Output the (X, Y) coordinate of the center of the cell containing the given text.  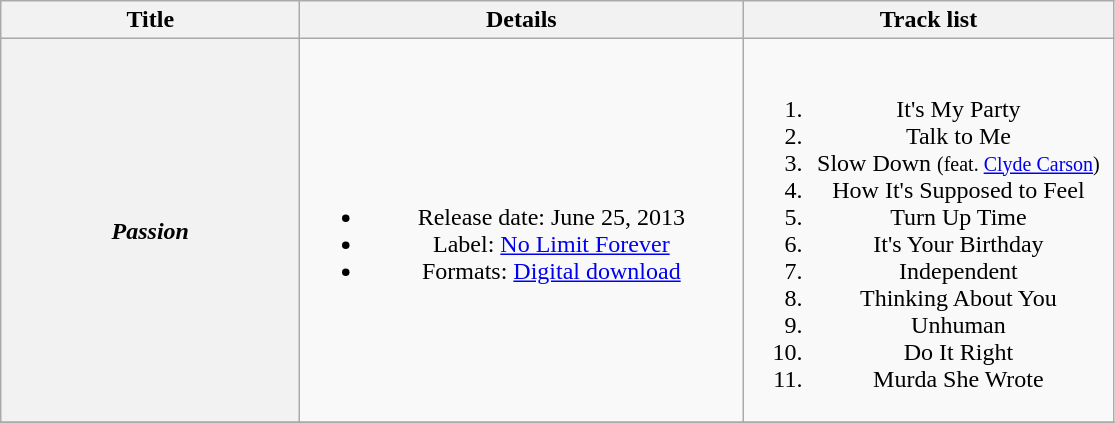
Track list (928, 20)
Title (150, 20)
Release date: June 25, 2013Label: No Limit ForeverFormats: Digital download (522, 230)
Passion (150, 230)
Details (522, 20)
